Return (X, Y) of the center of cell containing provided text 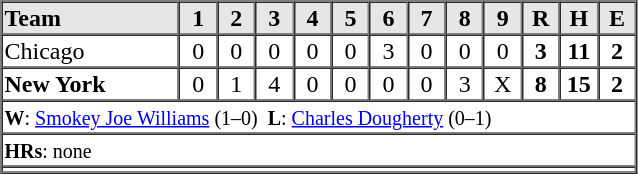
New York (91, 84)
E (617, 18)
5 (350, 18)
7 (427, 18)
Team (91, 18)
W: Smokey Joe Williams (1–0) L: Charles Dougherty (0–1) (319, 116)
R (541, 18)
HRs: none (319, 150)
Chicago (91, 50)
6 (388, 18)
H (579, 18)
X (503, 84)
15 (579, 84)
9 (503, 18)
11 (579, 50)
